Search for the cell housing the specified text and yield its (X, Y) center coordinate. 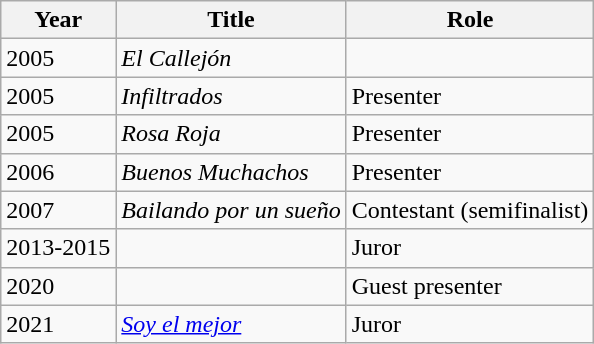
Bailando por un sueño (231, 210)
Contestant (semifinalist) (470, 210)
2013-2015 (58, 248)
Guest presenter (470, 286)
Rosa Roja (231, 134)
Infiltrados (231, 96)
El Callejón (231, 58)
2007 (58, 210)
2021 (58, 324)
2006 (58, 172)
Soy el mejor (231, 324)
Role (470, 20)
2020 (58, 286)
Buenos Muchachos (231, 172)
Title (231, 20)
Year (58, 20)
